From the cell containing the given text, extract its center point as [X, Y] coordinate. 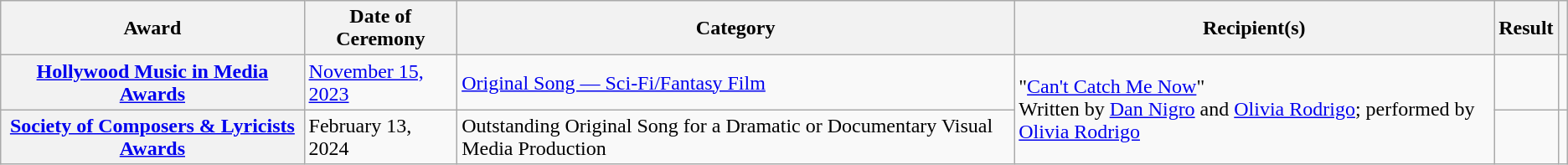
Award [152, 28]
Date of Ceremony [380, 28]
Outstanding Original Song for a Dramatic or Documentary Visual Media Production [735, 137]
Society of Composers & Lyricists Awards [152, 137]
February 13, 2024 [380, 137]
Category [735, 28]
November 15, 2023 [380, 82]
Original Song — Sci-Fi/Fantasy Film [735, 82]
Hollywood Music in Media Awards [152, 82]
"Can't Catch Me Now"Written by Dan Nigro and Olivia Rodrigo; performed by Olivia Rodrigo [1255, 110]
Result [1526, 28]
Recipient(s) [1255, 28]
